Determine the [x, y] coordinate at the center of the cell enclosing the given text.  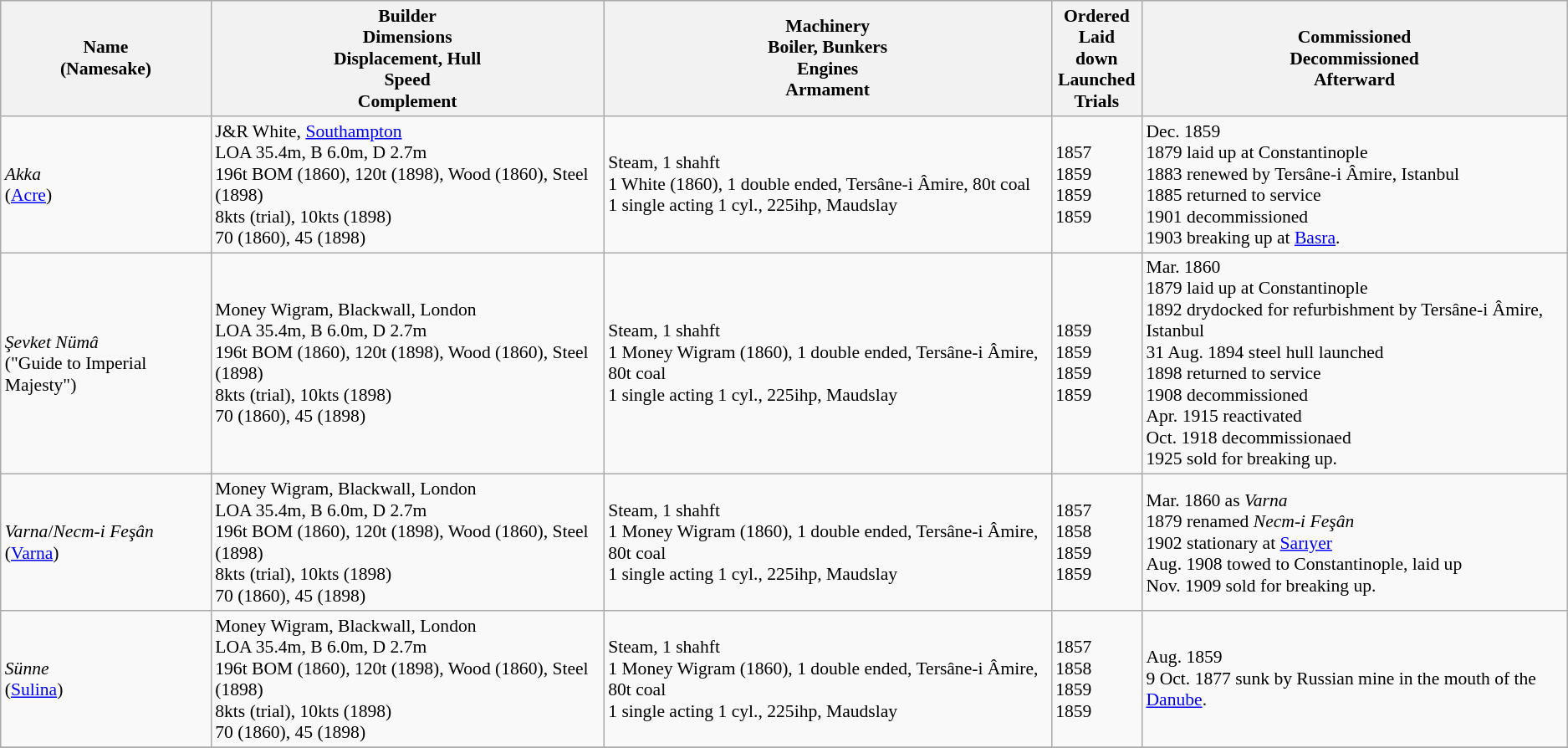
Akka(Acre) [105, 184]
J&R White, SouthamptonLOA 35.4m, B 6.0m, D 2.7m196t BOM (1860), 120t (1898), Wood (1860), Steel (1898)8kts (trial), 10kts (1898)70 (1860), 45 (1898) [407, 184]
Steam, 1 shahft1 White (1860), 1 double ended, Tersâne-i Âmire, 80t coal1 single acting 1 cyl., 225ihp, Maudslay [828, 184]
CommissionedDecommissionedAfterward [1354, 59]
Dec. 18591879 laid up at Constantinople1883 renewed by Tersâne-i Âmire, Istanbul1885 returned to service1901 decommissioned1903 breaking up at Basra. [1354, 184]
Aug. 18599 Oct. 1877 sunk by Russian mine in the mouth of the Danube. [1354, 679]
MachineryBoiler, BunkersEnginesArmament [828, 59]
BuilderDimensionsDisplacement, HullSpeedComplement [407, 59]
Mar. 1860 as Varna1879 renamed Necm-i Feşân1902 stationary at SarıyerAug. 1908 towed to Constantinople, laid upNov. 1909 sold for breaking up. [1354, 542]
Name(Namesake) [105, 59]
1859185918591859 [1096, 363]
Varna/Necm-i Feşân(Varna) [105, 542]
Sünne(Sulina) [105, 679]
OrderedLaid downLaunchedTrials [1096, 59]
Şevket Nümâ("Guide to Imperial Majesty") [105, 363]
1857185918591859 [1096, 184]
